Identify which cell holds the provided text, then report its (x, y) central coordinate. 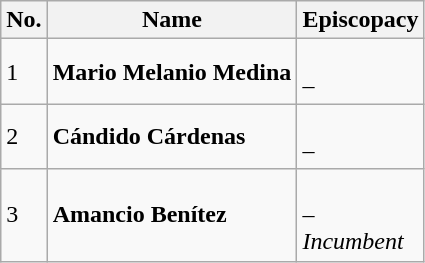
–Incumbent (360, 215)
Mario Melanio Medina (172, 72)
2 (24, 136)
No. (24, 20)
3 (24, 215)
1 (24, 72)
Amancio Benítez (172, 215)
Name (172, 20)
Episcopacy (360, 20)
Cándido Cárdenas (172, 136)
